Return the [x, y] coordinate for the center point of the cell that contains the specified text.  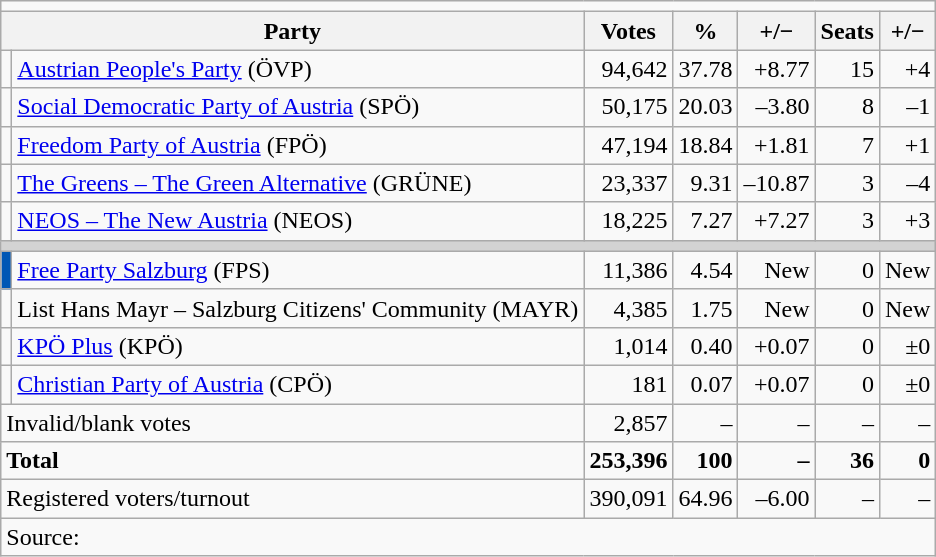
11,386 [628, 270]
–4 [907, 183]
Austrian People's Party (ÖVP) [298, 69]
NEOS – The New Austria (NEOS) [298, 221]
Freedom Party of Austria (FPÖ) [298, 145]
+1.81 [776, 145]
Party [292, 31]
47,194 [628, 145]
Christian Party of Austria (CPÖ) [298, 384]
181 [628, 384]
–3.80 [776, 107]
390,091 [628, 499]
–1 [907, 107]
50,175 [628, 107]
18.84 [706, 145]
64.96 [706, 499]
7 [847, 145]
20.03 [706, 107]
1.75 [706, 308]
Votes [628, 31]
2,857 [628, 423]
Free Party Salzburg (FPS) [298, 270]
–6.00 [776, 499]
+3 [907, 221]
+4 [907, 69]
4.54 [706, 270]
% [706, 31]
18,225 [628, 221]
94,642 [628, 69]
+7.27 [776, 221]
–10.87 [776, 183]
253,396 [628, 461]
7.27 [706, 221]
Total [292, 461]
36 [847, 461]
List Hans Mayr – Salzburg Citizens' Community (MAYR) [298, 308]
Source: [468, 537]
The Greens – The Green Alternative (GRÜNE) [298, 183]
23,337 [628, 183]
4,385 [628, 308]
15 [847, 69]
37.78 [706, 69]
100 [706, 461]
0.40 [706, 346]
Invalid/blank votes [292, 423]
Registered voters/turnout [292, 499]
KPÖ Plus (KPÖ) [298, 346]
1,014 [628, 346]
+8.77 [776, 69]
0.07 [706, 384]
+1 [907, 145]
8 [847, 107]
Social Democratic Party of Austria (SPÖ) [298, 107]
Seats [847, 31]
9.31 [706, 183]
